Capture the cell that displays the provided text and extract its (X, Y) central coordinate. 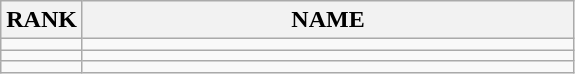
NAME (328, 20)
RANK (42, 20)
